For the text-containing cell, return its midpoint in (x, y) coordinate format. 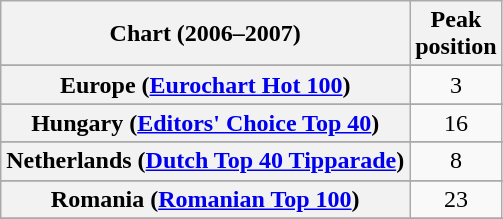
Netherlands (Dutch Top 40 Tipparade) (206, 161)
Hungary (Editors' Choice Top 40) (206, 123)
Peakposition (456, 34)
16 (456, 123)
23 (456, 199)
8 (456, 161)
3 (456, 85)
Romania (Romanian Top 100) (206, 199)
Europe (Eurochart Hot 100) (206, 85)
Chart (2006–2007) (206, 34)
